Find where the given text appears and provide that cell's center as [x, y] coordinate. 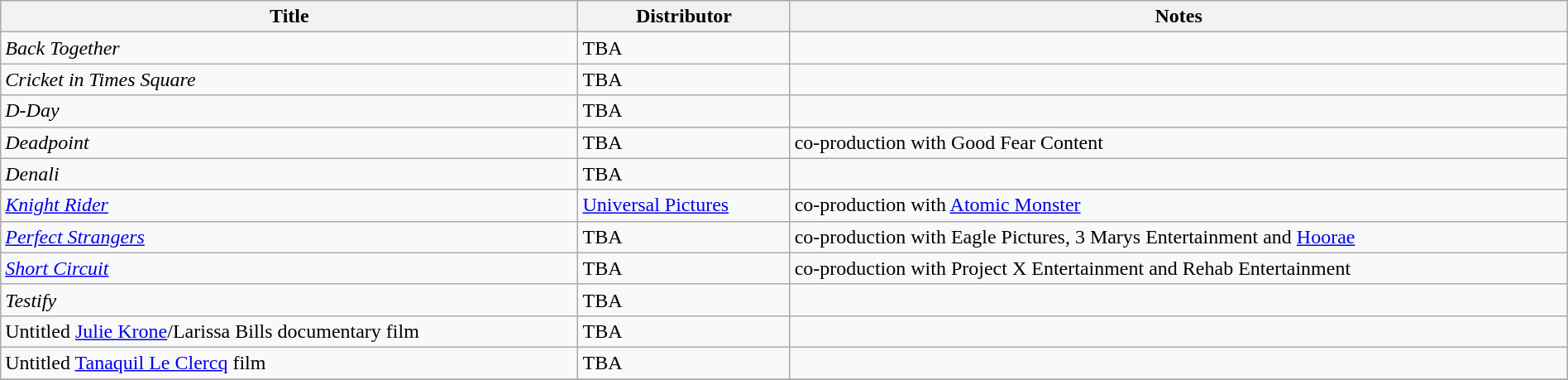
co-production with Project X Entertainment and Rehab Entertainment [1178, 268]
Title [289, 17]
Deadpoint [289, 142]
Knight Rider [289, 205]
Distributor [684, 17]
Denali [289, 174]
Untitled Julie Krone/Larissa Bills documentary film [289, 331]
Notes [1178, 17]
Cricket in Times Square [289, 79]
Universal Pictures [684, 205]
co-production with Good Fear Content [1178, 142]
Untitled Tanaquil Le Clercq film [289, 363]
co-production with Atomic Monster [1178, 205]
co-production with Eagle Pictures, 3 Marys Entertainment and Hoorae [1178, 237]
Back Together [289, 48]
D-Day [289, 111]
Perfect Strangers [289, 237]
Short Circuit [289, 268]
Testify [289, 300]
